Identify which cell holds the provided text, then report its [x, y] central coordinate. 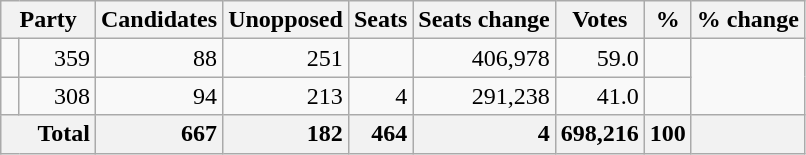
% change [748, 20]
308 [58, 96]
100 [668, 134]
182 [286, 134]
251 [286, 58]
698,216 [600, 134]
464 [380, 134]
% [668, 20]
41.0 [600, 96]
359 [58, 58]
Total [48, 134]
Seats [380, 20]
88 [160, 58]
94 [160, 96]
406,978 [484, 58]
Votes [600, 20]
Candidates [160, 20]
213 [286, 96]
291,238 [484, 96]
Party [48, 20]
59.0 [600, 58]
Seats change [484, 20]
Unopposed [286, 20]
667 [160, 134]
